Extract the [X, Y] coordinate from the center of the cell holding the provided text.  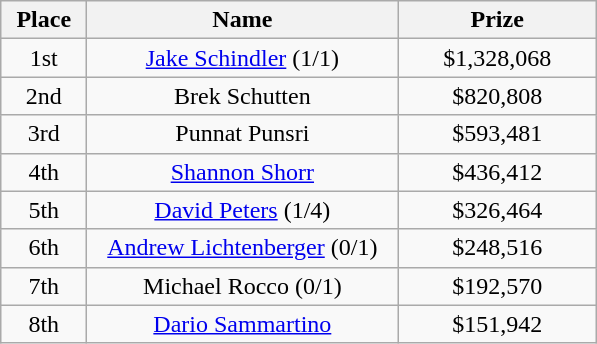
$326,464 [498, 210]
$820,808 [498, 96]
5th [44, 210]
Andrew Lichtenberger (0/1) [242, 248]
Shannon Shorr [242, 172]
3rd [44, 134]
1st [44, 58]
Prize [498, 20]
$1,328,068 [498, 58]
8th [44, 324]
Name [242, 20]
7th [44, 286]
Dario Sammartino [242, 324]
4th [44, 172]
David Peters (1/4) [242, 210]
2nd [44, 96]
$436,412 [498, 172]
$593,481 [498, 134]
Jake Schindler (1/1) [242, 58]
Punnat Punsri [242, 134]
$248,516 [498, 248]
$151,942 [498, 324]
6th [44, 248]
Michael Rocco (0/1) [242, 286]
$192,570 [498, 286]
Place [44, 20]
Brek Schutten [242, 96]
